Locate the cell with the specified text and output its (X, Y) center coordinate. 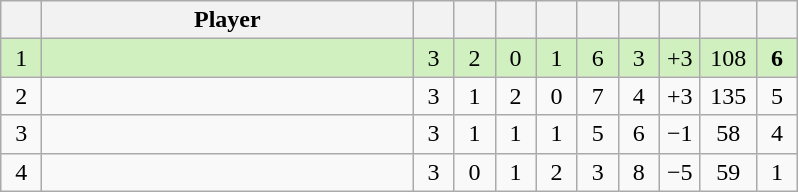
59 (728, 172)
58 (728, 134)
135 (728, 96)
108 (728, 58)
7 (598, 96)
8 (638, 172)
−5 (680, 172)
−1 (680, 134)
Player (228, 20)
